Search for the cell housing the specified text and yield its (X, Y) center coordinate. 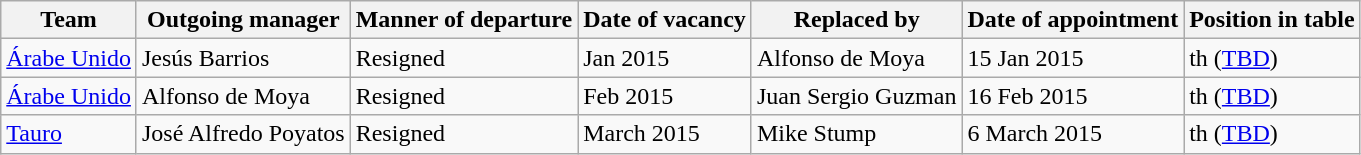
16 Feb 2015 (1073, 96)
Tauro (69, 134)
Position in table (1272, 20)
6 March 2015 (1073, 134)
José Alfredo Poyatos (243, 134)
Outgoing manager (243, 20)
Manner of departure (464, 20)
Mike Stump (856, 134)
Juan Sergio Guzman (856, 96)
Jesús Barrios (243, 58)
Jan 2015 (665, 58)
Date of vacancy (665, 20)
March 2015 (665, 134)
Replaced by (856, 20)
Team (69, 20)
15 Jan 2015 (1073, 58)
Feb 2015 (665, 96)
Date of appointment (1073, 20)
